Find where the given text appears and provide that cell's center as (x, y) coordinate. 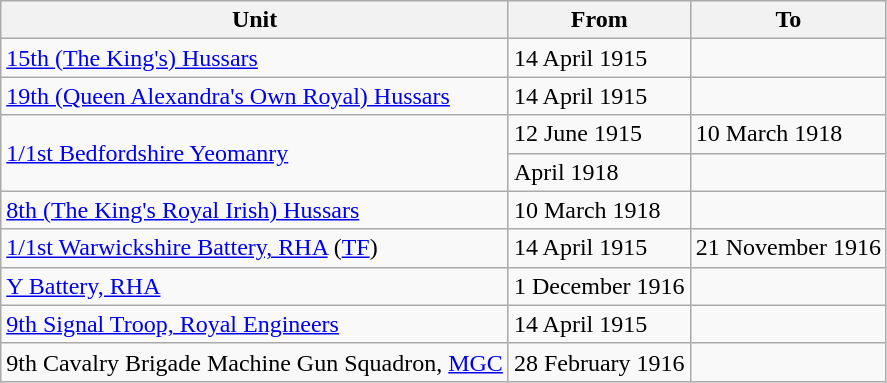
1/1st Bedfordshire Yeomanry (255, 153)
1 December 1916 (599, 286)
15th (The King's) Hussars (255, 58)
12 June 1915 (599, 134)
1/1st Warwickshire Battery, RHA (TF) (255, 248)
From (599, 20)
9th Signal Troop, Royal Engineers (255, 324)
28 February 1916 (599, 362)
9th Cavalry Brigade Machine Gun Squadron, MGC (255, 362)
Y Battery, RHA (255, 286)
To (788, 20)
19th (Queen Alexandra's Own Royal) Hussars (255, 96)
8th (The King's Royal Irish) Hussars (255, 210)
April 1918 (599, 172)
21 November 1916 (788, 248)
Unit (255, 20)
